Search for the cell housing the specified text and yield its (X, Y) center coordinate. 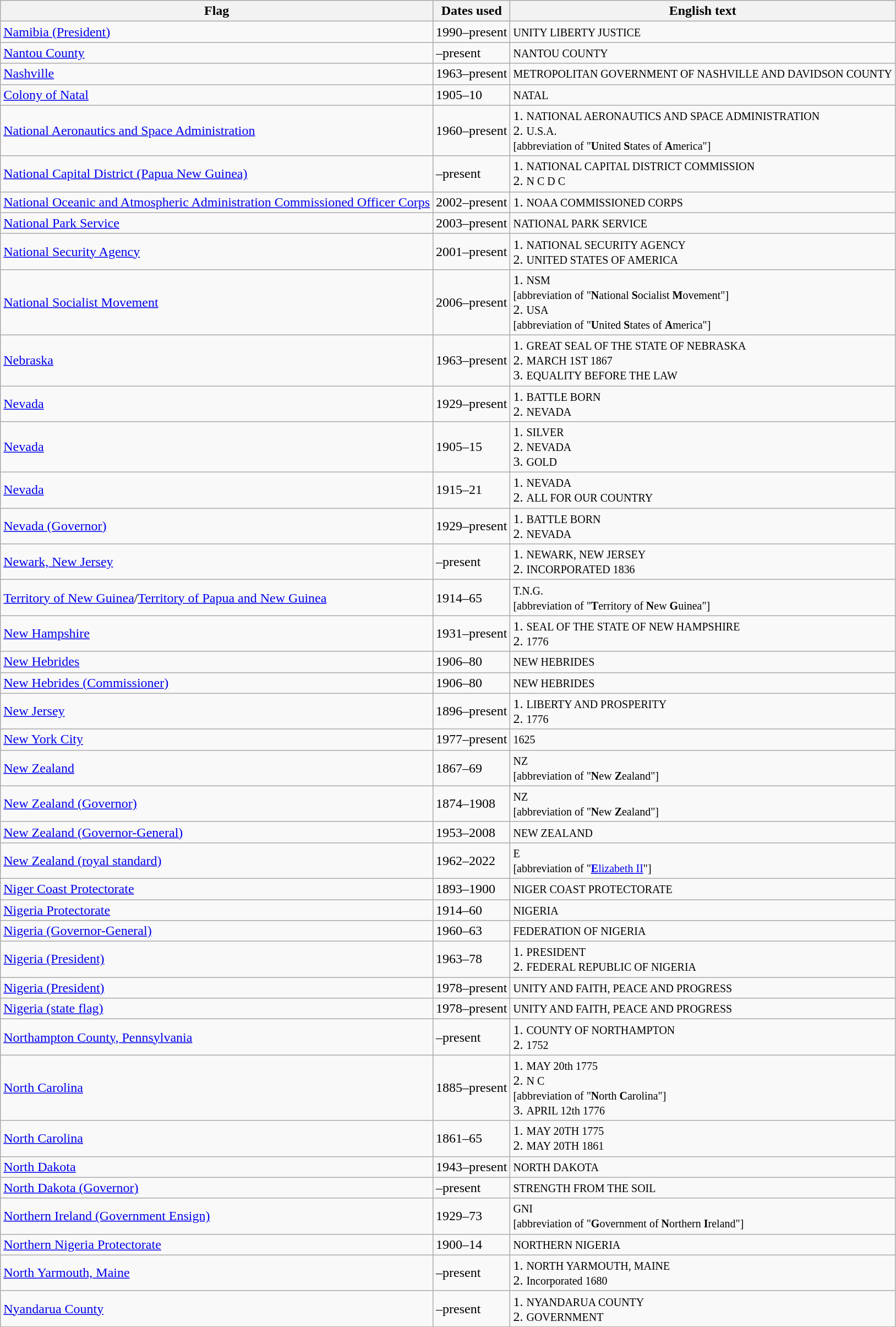
National Security Agency (217, 251)
1915–21 (472, 490)
1885–present (472, 1088)
Nebraska (217, 360)
E[abbreviation of "Elizabeth II"] (703, 860)
NIGERIA (703, 910)
1. NATIONAL CAPITAL DISTRICT COMMISSION2. N C D C (703, 174)
New Zealand (Governor-General) (217, 832)
STRENGTH FROM THE SOIL (703, 1188)
North Dakota (217, 1167)
1. PRESIDENT2. FEDERAL REPUBLIC OF NIGERIA (703, 959)
National Capital District (Papua New Guinea) (217, 174)
1960–present (472, 130)
National Aeronautics and Space Administration (217, 130)
1963–78 (472, 959)
1867–69 (472, 768)
Nyandarua County (217, 1308)
North Dakota (Governor) (217, 1188)
New Hampshire (217, 633)
2006–present (472, 302)
GNI[abbreviation of "Government of Northern Ireland"] (703, 1216)
1. NEWARK, NEW JERSEY2. INCORPORATED 1836 (703, 562)
Territory of New Guinea/Territory of Papua and New Guinea (217, 598)
1. NATIONAL AERONAUTICS AND SPACE ADMINISTRATION2. U.S.A.[abbreviation of "United States of America"] (703, 130)
Newark, New Jersey (217, 562)
1931–present (472, 633)
UNITY LIBERTY JUSTICE (703, 32)
1. NSM[abbreviation of "National Socialist Movement"]2. USA[abbreviation of "United States of America"] (703, 302)
New York City (217, 739)
1861–65 (472, 1139)
1953–2008 (472, 832)
1. NYANDARUA COUNTY2. GOVERNMENT (703, 1308)
Niger Coast Protectorate (217, 889)
1625 (703, 739)
1905–15 (472, 447)
NANTOU COUNTY (703, 53)
Nevada (Governor) (217, 526)
1929–73 (472, 1216)
1. NOAA COMMISSIONED CORPS (703, 202)
National Oceanic and Atmospheric Administration Commissioned Officer Corps (217, 202)
NATAL (703, 95)
T.N.G.[abbreviation of "Territory of New Guinea"] (703, 598)
1. SEAL OF THE STATE OF NEW HAMPSHIRE2. 1776 (703, 633)
New Hebrides (217, 662)
1960–63 (472, 931)
1990–present (472, 32)
1. MAY 20TH 17752. MAY 20TH 1861 (703, 1139)
2003–present (472, 223)
1977–present (472, 739)
New Zealand (217, 768)
1962–2022 (472, 860)
Nigeria (state flag) (217, 1009)
1. NORTH YARMOUTH, MAINE2. Incorporated 1680 (703, 1273)
NORTH DAKOTA (703, 1167)
Nashville (217, 74)
1914–60 (472, 910)
METROPOLITAN GOVERNMENT OF NASHVILLE AND DAVIDSON COUNTY (703, 74)
1914–65 (472, 598)
New Zealand (royal standard) (217, 860)
FEDERATION OF NIGERIA (703, 931)
National Socialist Movement (217, 302)
1893–1900 (472, 889)
NATIONAL PARK SERVICE (703, 223)
1874–1908 (472, 804)
New Hebrides (Commissioner) (217, 683)
New Jersey (217, 711)
Northern Nigeria Protectorate (217, 1244)
2001–present (472, 251)
1. NATIONAL SECURITY AGENCY2. UNITED STATES OF AMERICA (703, 251)
National Park Service (217, 223)
1. NEVADA2. ALL FOR OUR COUNTRY (703, 490)
1900–14 (472, 1244)
Nigeria (Governor-General) (217, 931)
New Zealand (Governor) (217, 804)
1. MAY 20th 17752. N C[abbreviation of "North Carolina"]3. APRIL 12th 1776 (703, 1088)
Flag (217, 11)
1. COUNTY OF NORTHAMPTON2. 1752 (703, 1037)
1. SILVER2. NEVADA3. GOLD (703, 447)
North Yarmouth, Maine (217, 1273)
1943–present (472, 1167)
Colony of Natal (217, 95)
1905–10 (472, 95)
NIGER COAST PROTECTORATE (703, 889)
NORTHERN NIGERIA (703, 1244)
Nantou County (217, 53)
Dates used (472, 11)
English text (703, 11)
Northampton County, Pennsylvania (217, 1037)
Namibia (President) (217, 32)
1. GREAT SEAL OF THE STATE OF NEBRASKA2. MARCH 1ST 18673. EQUALITY BEFORE THE LAW (703, 360)
1896–present (472, 711)
Northern Ireland (Government Ensign) (217, 1216)
Nigeria Protectorate (217, 910)
2002–present (472, 202)
1. LIBERTY AND PROSPERITY2. 1776 (703, 711)
NEW ZEALAND (703, 832)
